Determine the [x, y] coordinate at the center of the cell enclosing the given text.  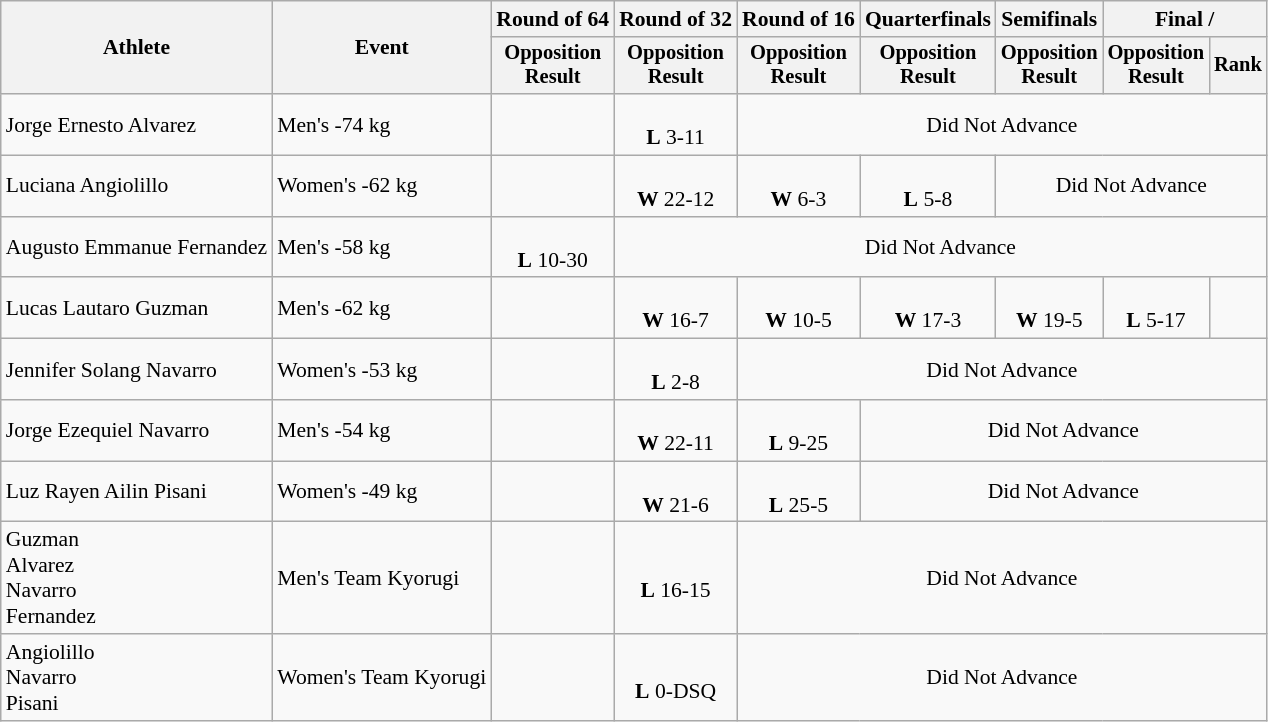
Rank [1238, 66]
Final / [1185, 19]
Jennifer Solang Navarro [137, 370]
L 3-11 [676, 124]
Men's Team Kyorugi [382, 578]
Augusto Emmanue Fernandez [137, 248]
W 17-3 [928, 308]
W 10-5 [798, 308]
Round of 16 [798, 19]
L 5-8 [928, 186]
L 0-DSQ [676, 678]
L 2-8 [676, 370]
Women's -53 kg [382, 370]
AngiolilloNavarroPisani [137, 678]
W 22-11 [676, 430]
Quarterfinals [928, 19]
Jorge Ernesto Alvarez [137, 124]
Athlete [137, 48]
L 10-30 [552, 248]
Luz Rayen Ailin Pisani [137, 492]
L 16-15 [676, 578]
L 9-25 [798, 430]
Jorge Ezequiel Navarro [137, 430]
Event [382, 48]
W 22-12 [676, 186]
Men's -54 kg [382, 430]
Women's -62 kg [382, 186]
Lucas Lautaro Guzman [137, 308]
Semifinals [1050, 19]
L 25-5 [798, 492]
W 19-5 [1050, 308]
Men's -62 kg [382, 308]
GuzmanAlvarezNavarroFernandez [137, 578]
Men's -58 kg [382, 248]
W 6-3 [798, 186]
W 16-7 [676, 308]
Men's -74 kg [382, 124]
Round of 32 [676, 19]
W 21-6 [676, 492]
Round of 64 [552, 19]
Luciana Angiolillo [137, 186]
L 5-17 [1156, 308]
Women's -49 kg [382, 492]
Women's Team Kyorugi [382, 678]
